Search for the cell housing the specified text and yield its (x, y) center coordinate. 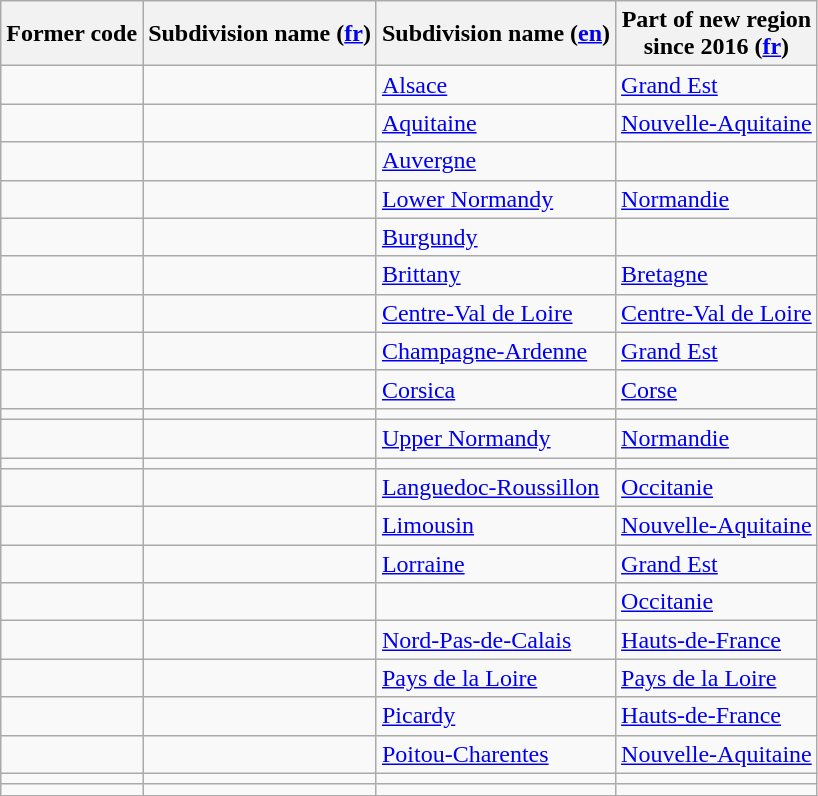
Subdivision name (en) (496, 34)
Poitou-Charentes (496, 754)
Lower Normandy (496, 199)
Picardy (496, 716)
Brittany (496, 275)
Champagne-Ardenne (496, 351)
Corsica (496, 389)
Bretagne (717, 275)
Lorraine (496, 564)
Burgundy (496, 237)
Alsace (496, 85)
Nord-Pas-de-Calais (496, 640)
Auvergne (496, 161)
Subdivision name (fr) (260, 34)
Corse (717, 389)
Part of new regionsince 2016 (fr) (717, 34)
Upper Normandy (496, 438)
Former code (72, 34)
Limousin (496, 526)
Languedoc-Roussillon (496, 488)
Aquitaine (496, 123)
